Identify which cell holds the provided text, then report its [x, y] central coordinate. 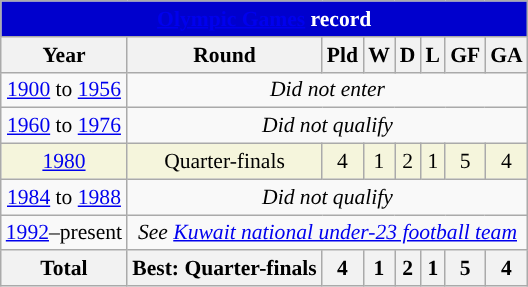
See Kuwait national under-23 football team [327, 233]
1992–present [64, 233]
GF [465, 55]
Round [224, 55]
GA [506, 55]
L [434, 55]
D [408, 55]
Best: Quarter-finals [224, 269]
Quarter-finals [224, 162]
Total [64, 269]
Year [64, 55]
W [379, 55]
1980 [64, 162]
1900 to 1956 [64, 90]
Olympic Games record [264, 19]
Did not enter [327, 90]
Pld [342, 55]
1984 to 1988 [64, 197]
1960 to 1976 [64, 126]
